Scan for the cell matching the given text and deliver its [X, Y] coordinate at center. 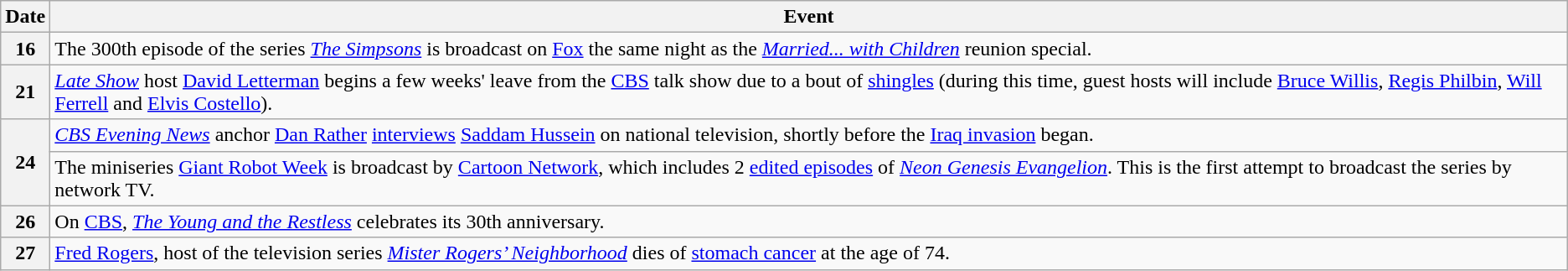
CBS Evening News anchor Dan Rather interviews Saddam Hussein on national television, shortly before the Iraq invasion began. [809, 135]
The 300th episode of the series The Simpsons is broadcast on Fox the same night as the Married... with Children reunion special. [809, 49]
Date [25, 17]
21 [25, 92]
24 [25, 163]
16 [25, 49]
On CBS, The Young and the Restless celebrates its 30th anniversary. [809, 221]
27 [25, 253]
26 [25, 221]
Event [809, 17]
Fred Rogers, host of the television series Mister Rogers’ Neighborhood dies of stomach cancer at the age of 74. [809, 253]
